Capture the cell that displays the provided text and extract its [x, y] central coordinate. 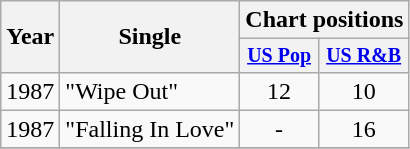
Chart positions [324, 20]
US R&B [364, 56]
"Falling In Love" [150, 129]
- [280, 129]
12 [280, 91]
Single [150, 37]
16 [364, 129]
Year [30, 37]
10 [364, 91]
US Pop [280, 56]
"Wipe Out" [150, 91]
